For the text-containing cell, return its midpoint in (x, y) coordinate format. 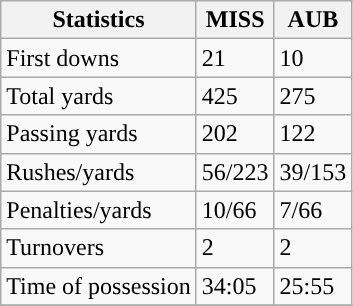
AUB (313, 20)
56/223 (235, 172)
Statistics (99, 20)
Penalties/yards (99, 210)
425 (235, 96)
Total yards (99, 96)
122 (313, 134)
First downs (99, 58)
Time of possession (99, 286)
275 (313, 96)
25:55 (313, 286)
39/153 (313, 172)
Passing yards (99, 134)
10/66 (235, 210)
Rushes/yards (99, 172)
202 (235, 134)
21 (235, 58)
34:05 (235, 286)
Turnovers (99, 248)
MISS (235, 20)
7/66 (313, 210)
10 (313, 58)
